Return the [X, Y] coordinate for the center point of the cell that contains the specified text.  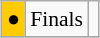
Finals [56, 19]
● [14, 19]
